Locate the cell with the specified text and output its (x, y) center coordinate. 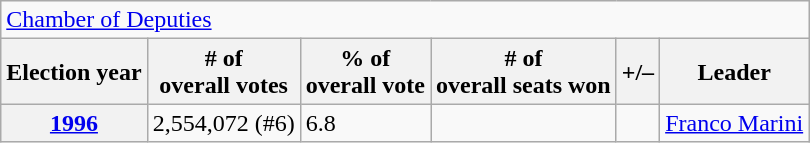
1996 (74, 123)
2,554,072 (#6) (224, 123)
# ofoverall seats won (524, 72)
Election year (74, 72)
Leader (734, 72)
Franco Marini (734, 123)
# ofoverall votes (224, 72)
+/– (638, 72)
% ofoverall vote (365, 72)
Chamber of Deputies (405, 20)
6.8 (365, 123)
